For the text-containing cell, return its midpoint in (X, Y) coordinate format. 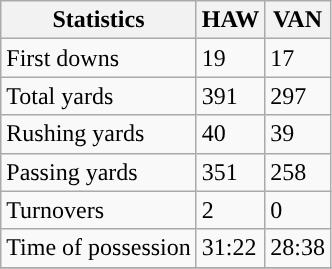
2 (230, 210)
40 (230, 134)
39 (298, 134)
258 (298, 172)
Turnovers (99, 210)
351 (230, 172)
Statistics (99, 20)
Rushing yards (99, 134)
28:38 (298, 248)
HAW (230, 20)
17 (298, 58)
0 (298, 210)
VAN (298, 20)
Total yards (99, 96)
31:22 (230, 248)
297 (298, 96)
Passing yards (99, 172)
First downs (99, 58)
391 (230, 96)
Time of possession (99, 248)
19 (230, 58)
